For the text-containing cell, return its midpoint in (X, Y) coordinate format. 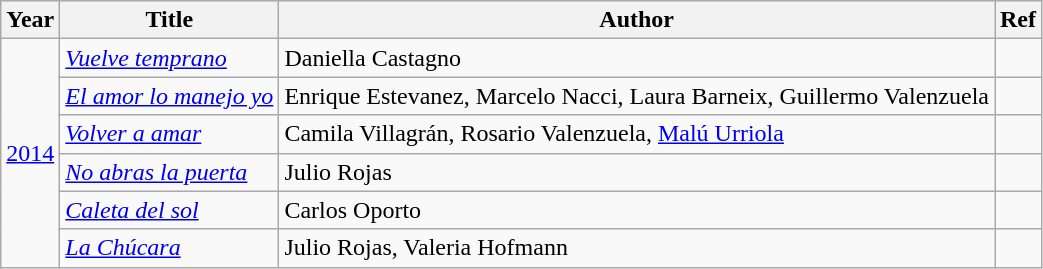
Camila Villagrán, Rosario Valenzuela, Malú Urriola (637, 134)
Julio Rojas, Valeria Hofmann (637, 248)
2014 (30, 153)
Daniella Castagno (637, 58)
Carlos Oporto (637, 210)
La Chúcara (170, 248)
Title (170, 20)
Vuelve temprano (170, 58)
Enrique Estevanez, Marcelo Nacci, Laura Barneix, Guillermo Valenzuela (637, 96)
Julio Rojas (637, 172)
Author (637, 20)
No abras la puerta (170, 172)
Volver a amar (170, 134)
Year (30, 20)
El amor lo manejo yo (170, 96)
Caleta del sol (170, 210)
Ref (1018, 20)
